Scan for the cell matching the given text and deliver its [X, Y] coordinate at center. 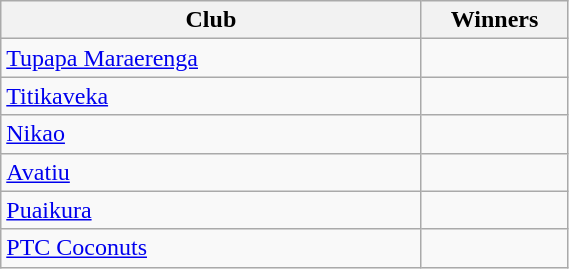
Winners [494, 20]
Puaikura [211, 210]
Club [211, 20]
Nikao [211, 134]
Titikaveka [211, 96]
PTC Coconuts [211, 248]
Tupapa Maraerenga [211, 58]
Avatiu [211, 172]
